Extract the (X, Y) coordinate from the center of the cell holding the provided text.  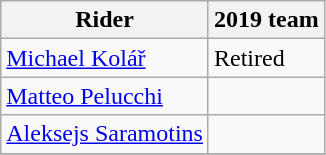
Retired (266, 58)
Aleksejs Saramotins (105, 134)
Rider (105, 20)
Michael Kolář (105, 58)
Matteo Pelucchi (105, 96)
2019 team (266, 20)
